Find where the given text appears and provide that cell's center as [X, Y] coordinate. 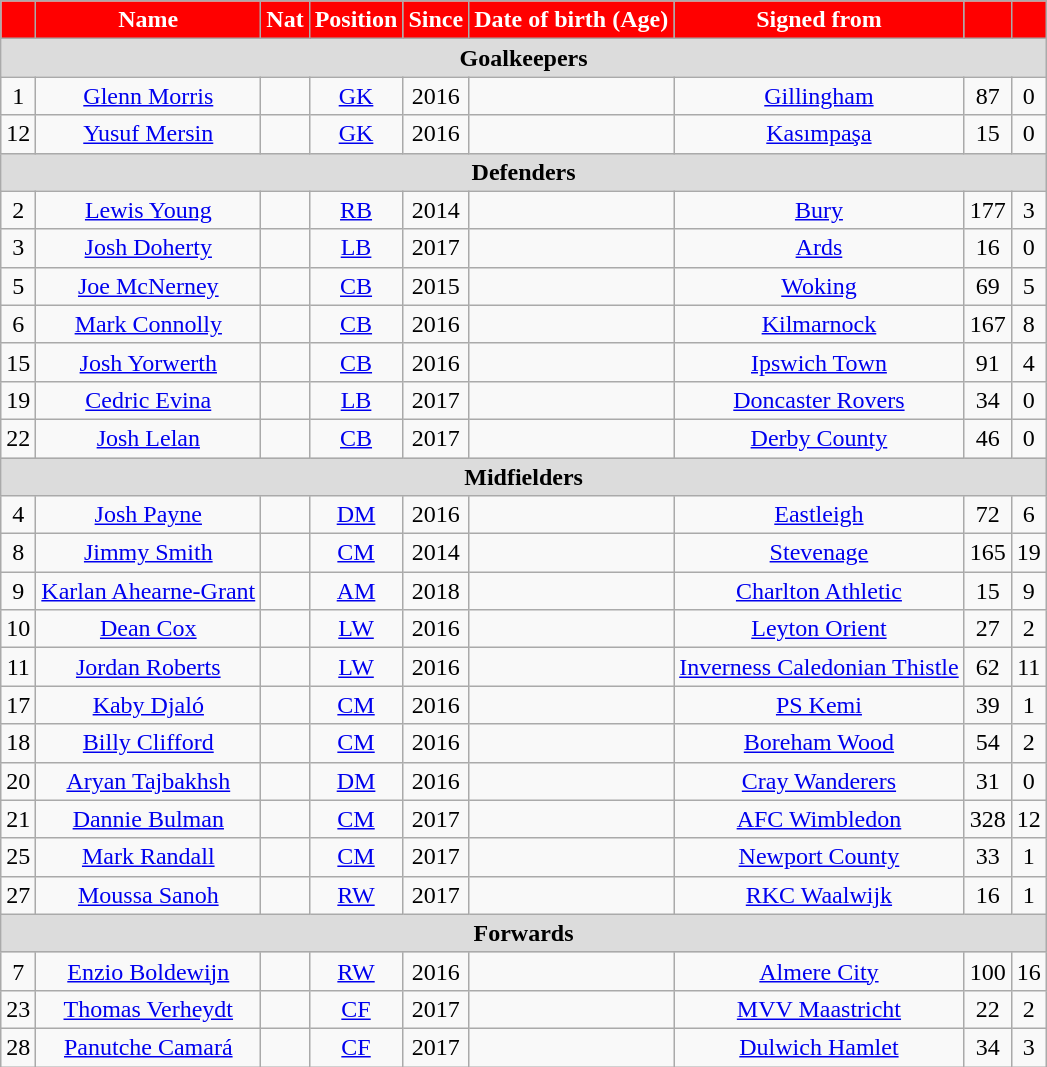
Jordan Roberts [148, 667]
328 [988, 819]
91 [988, 362]
AM [356, 591]
17 [18, 705]
69 [988, 286]
Eastleigh [820, 515]
Derby County [820, 438]
Enzio Boldewijn [148, 971]
Nat [285, 20]
Bury [820, 210]
Karlan Ahearne-Grant [148, 591]
87 [988, 96]
Stevenage [820, 553]
Inverness Caledonian Thistle [820, 667]
Charlton Athletic [820, 591]
54 [988, 743]
Defenders [524, 172]
62 [988, 667]
Mark Randall [148, 857]
Josh Lelan [148, 438]
Name [148, 20]
28 [18, 1047]
Forwards [524, 933]
Signed from [820, 20]
Billy Clifford [148, 743]
72 [988, 515]
Josh Yorwerth [148, 362]
Almere City [820, 971]
Moussa Sanoh [148, 895]
20 [18, 781]
Yusuf Mersin [148, 134]
Date of birth (Age) [572, 20]
Boreham Wood [820, 743]
Kaby Djaló [148, 705]
Jimmy Smith [148, 553]
Cray Wanderers [820, 781]
167 [988, 324]
Thomas Verheydt [148, 1009]
Kilmarnock [820, 324]
Dulwich Hamlet [820, 1047]
Joe McNerney [148, 286]
RKC Waalwijk [820, 895]
Panutche Camará [148, 1047]
Position [356, 20]
23 [18, 1009]
10 [18, 629]
100 [988, 971]
AFC Wimbledon [820, 819]
21 [18, 819]
Newport County [820, 857]
33 [988, 857]
Ards [820, 248]
7 [18, 971]
Josh Payne [148, 515]
Leyton Orient [820, 629]
2015 [436, 286]
Dannie Bulman [148, 819]
Woking [820, 286]
Cedric Evina [148, 400]
Glenn Morris [148, 96]
18 [18, 743]
2018 [436, 591]
Josh Doherty [148, 248]
MVV Maastricht [820, 1009]
31 [988, 781]
177 [988, 210]
Since [436, 20]
Aryan Tajbakhsh [148, 781]
165 [988, 553]
Lewis Young [148, 210]
Kasımpaşa [820, 134]
39 [988, 705]
46 [988, 438]
Gillingham [820, 96]
Mark Connolly [148, 324]
Ipswich Town [820, 362]
Doncaster Rovers [820, 400]
Midfielders [524, 477]
PS Kemi [820, 705]
Dean Cox [148, 629]
Goalkeepers [524, 58]
25 [18, 857]
RB [356, 210]
